Detect which cell encompasses the target text, then output its [X, Y] center coordinate. 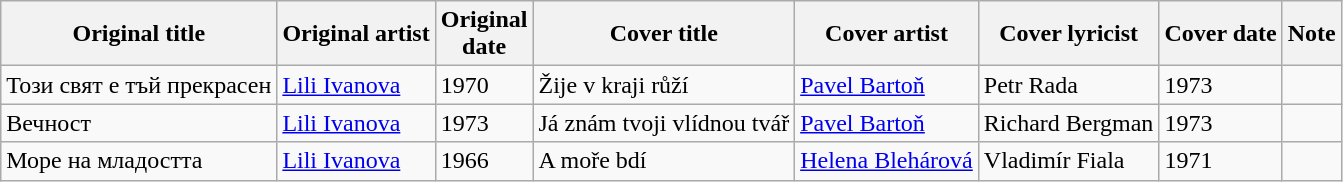
Original artist [356, 34]
Cover lyricist [1068, 34]
Vladimír Fiala [1068, 161]
Petr Rada [1068, 85]
Cover title [664, 34]
Cover date [1220, 34]
1971 [1220, 161]
1966 [484, 161]
A moře bdí [664, 161]
Já znám tvoji vlídnou tvář [664, 123]
Žije v kraji růží [664, 85]
1970 [484, 85]
Original title [139, 34]
Този свят е тъй прекрасен [139, 85]
Море на младостта [139, 161]
Cover artist [887, 34]
Helena Blehárová [887, 161]
Вечност [139, 123]
Original date [484, 34]
Richard Bergman [1068, 123]
Note [1312, 34]
